Return (X, Y) of the center of cell containing provided text 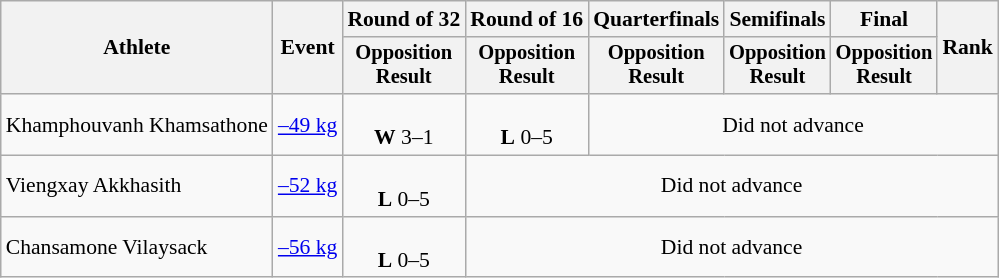
Chansamone Vilaysack (137, 248)
Round of 16 (526, 19)
Viengxay Akkhasith (137, 186)
Round of 32 (404, 19)
Event (308, 48)
Rank (968, 48)
Final (884, 19)
–49 kg (308, 124)
Semifinals (778, 19)
–56 kg (308, 248)
W 3–1 (404, 124)
Quarterfinals (656, 19)
–52 kg (308, 186)
Khamphouvanh Khamsathone (137, 124)
Athlete (137, 48)
